Detect which cell encompasses the target text, then output its (X, Y) center coordinate. 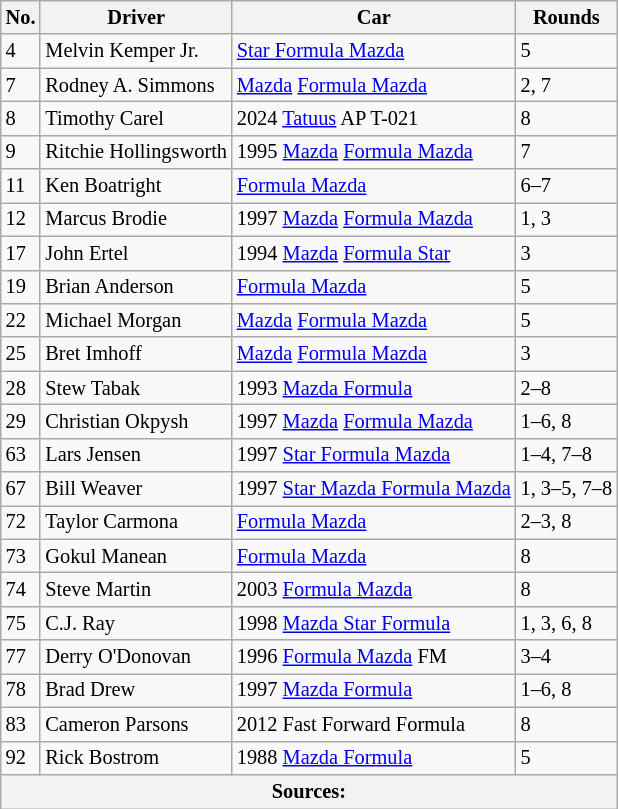
78 (21, 690)
19 (21, 287)
Cameron Parsons (136, 724)
2024 Tatuus AP T-021 (374, 118)
2–8 (566, 388)
Gokul Manean (136, 556)
2–3, 8 (566, 522)
Driver (136, 17)
1995 Mazda Formula Mazda (374, 152)
11 (21, 186)
1–4, 7–8 (566, 455)
3–4 (566, 657)
Star Formula Mazda (374, 51)
63 (21, 455)
67 (21, 489)
28 (21, 388)
Bret Imhoff (136, 354)
1997 Mazda Formula (374, 690)
74 (21, 589)
Marcus Brodie (136, 219)
Melvin Kemper Jr. (136, 51)
Taylor Carmona (136, 522)
12 (21, 219)
1997 Star Formula Mazda (374, 455)
Ritchie Hollingsworth (136, 152)
4 (21, 51)
2012 Fast Forward Formula (374, 724)
6–7 (566, 186)
1993 Mazda Formula (374, 388)
75 (21, 623)
22 (21, 320)
29 (21, 421)
Michael Morgan (136, 320)
C.J. Ray (136, 623)
Stew Tabak (136, 388)
1, 3, 6, 8 (566, 623)
2, 7 (566, 85)
1988 Mazda Formula (374, 758)
77 (21, 657)
1998 Mazda Star Formula (374, 623)
John Ertel (136, 253)
9 (21, 152)
Lars Jensen (136, 455)
17 (21, 253)
92 (21, 758)
Rounds (566, 17)
1, 3–5, 7–8 (566, 489)
Steve Martin (136, 589)
73 (21, 556)
Bill Weaver (136, 489)
2003 Formula Mazda (374, 589)
Brad Drew (136, 690)
83 (21, 724)
Ken Boatright (136, 186)
1997 Star Mazda Formula Mazda (374, 489)
1994 Mazda Formula Star (374, 253)
Christian Okpysh (136, 421)
25 (21, 354)
Derry O'Donovan (136, 657)
Rick Bostrom (136, 758)
Sources: (309, 791)
Timothy Carel (136, 118)
No. (21, 17)
1, 3 (566, 219)
72 (21, 522)
1996 Formula Mazda FM (374, 657)
Rodney A. Simmons (136, 85)
Brian Anderson (136, 287)
Car (374, 17)
